Find where the given text appears and provide that cell's center as [X, Y] coordinate. 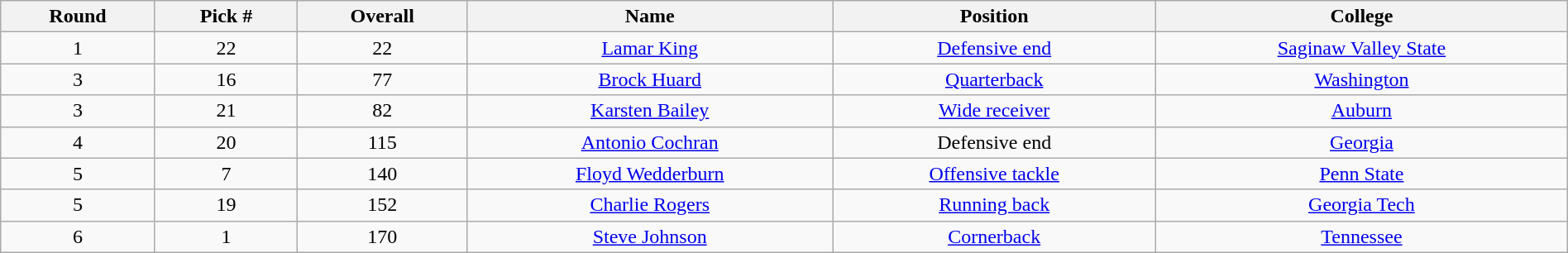
Saginaw Valley State [1362, 48]
Karsten Bailey [650, 111]
7 [226, 174]
Georgia [1362, 142]
Tennessee [1362, 236]
Steve Johnson [650, 236]
170 [382, 236]
82 [382, 111]
Running back [994, 205]
Quarterback [994, 79]
Penn State [1362, 174]
Georgia Tech [1362, 205]
16 [226, 79]
Cornerback [994, 236]
152 [382, 205]
Overall [382, 17]
Charlie Rogers [650, 205]
Round [78, 17]
Brock Huard [650, 79]
20 [226, 142]
Lamar King [650, 48]
Offensive tackle [994, 174]
Antonio Cochran [650, 142]
6 [78, 236]
Auburn [1362, 111]
Position [994, 17]
College [1362, 17]
115 [382, 142]
Wide receiver [994, 111]
Washington [1362, 79]
19 [226, 205]
4 [78, 142]
Pick # [226, 17]
Floyd Wedderburn [650, 174]
Name [650, 17]
140 [382, 174]
21 [226, 111]
77 [382, 79]
